Find where the given text appears and provide that cell's center as (x, y) coordinate. 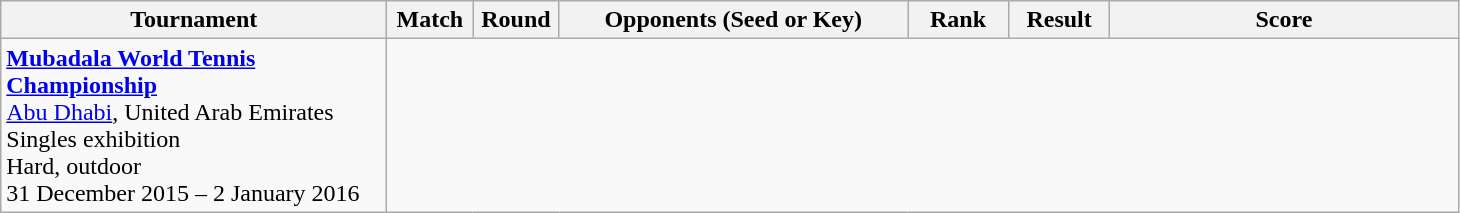
Result (1060, 20)
Tournament (194, 20)
Rank (958, 20)
Round (516, 20)
Match (430, 20)
Score (1284, 20)
Mubadala World Tennis Championship Abu Dhabi, United Arab EmiratesSingles exhibitionHard, outdoor31 December 2015 – 2 January 2016 (194, 126)
Opponents (Seed or Key) (734, 20)
